Search for the cell housing the specified text and yield its [x, y] center coordinate. 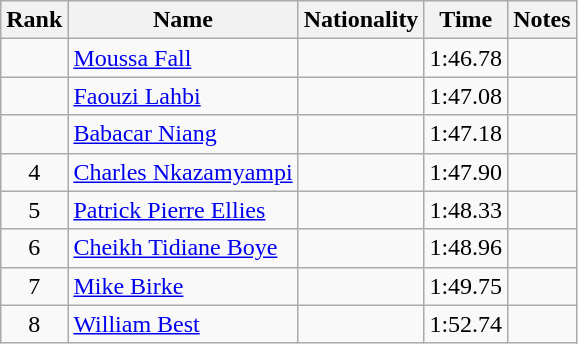
1:48.33 [466, 210]
Notes [542, 20]
7 [34, 286]
1:48.96 [466, 248]
Cheikh Tidiane Boye [183, 248]
Rank [34, 20]
Mike Birke [183, 286]
8 [34, 324]
Faouzi Lahbi [183, 96]
1:52.74 [466, 324]
William Best [183, 324]
Babacar Niang [183, 134]
1:47.08 [466, 96]
Nationality [361, 20]
1:47.90 [466, 172]
1:47.18 [466, 134]
Patrick Pierre Ellies [183, 210]
Time [466, 20]
1:46.78 [466, 58]
4 [34, 172]
Charles Nkazamyampi [183, 172]
1:49.75 [466, 286]
Name [183, 20]
5 [34, 210]
Moussa Fall [183, 58]
6 [34, 248]
